Search for the cell housing the specified text and yield its [x, y] center coordinate. 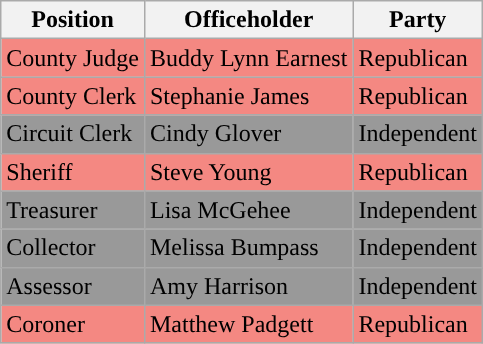
Buddy Lynn Earnest [248, 58]
Amy Harrison [248, 286]
Officeholder [248, 20]
Steve Young [248, 172]
Matthew Padgett [248, 324]
County Judge [73, 58]
Party [418, 20]
Treasurer [73, 210]
Stephanie James [248, 96]
Collector [73, 248]
Lisa McGehee [248, 210]
Assessor [73, 286]
Coroner [73, 324]
Cindy Glover [248, 134]
Sheriff [73, 172]
County Clerk [73, 96]
Melissa Bumpass [248, 248]
Position [73, 20]
Circuit Clerk [73, 134]
